Locate the cell with the specified text and output its [X, Y] center coordinate. 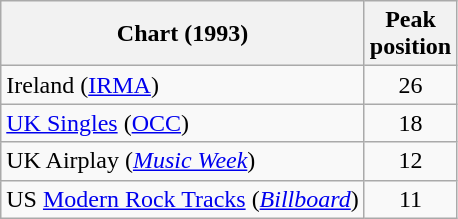
12 [410, 161]
Chart (1993) [183, 34]
11 [410, 199]
UK Airplay (Music Week) [183, 161]
US Modern Rock Tracks (Billboard) [183, 199]
18 [410, 123]
Ireland (IRMA) [183, 85]
26 [410, 85]
Peakposition [410, 34]
UK Singles (OCC) [183, 123]
